Capture the cell that displays the provided text and extract its [x, y] central coordinate. 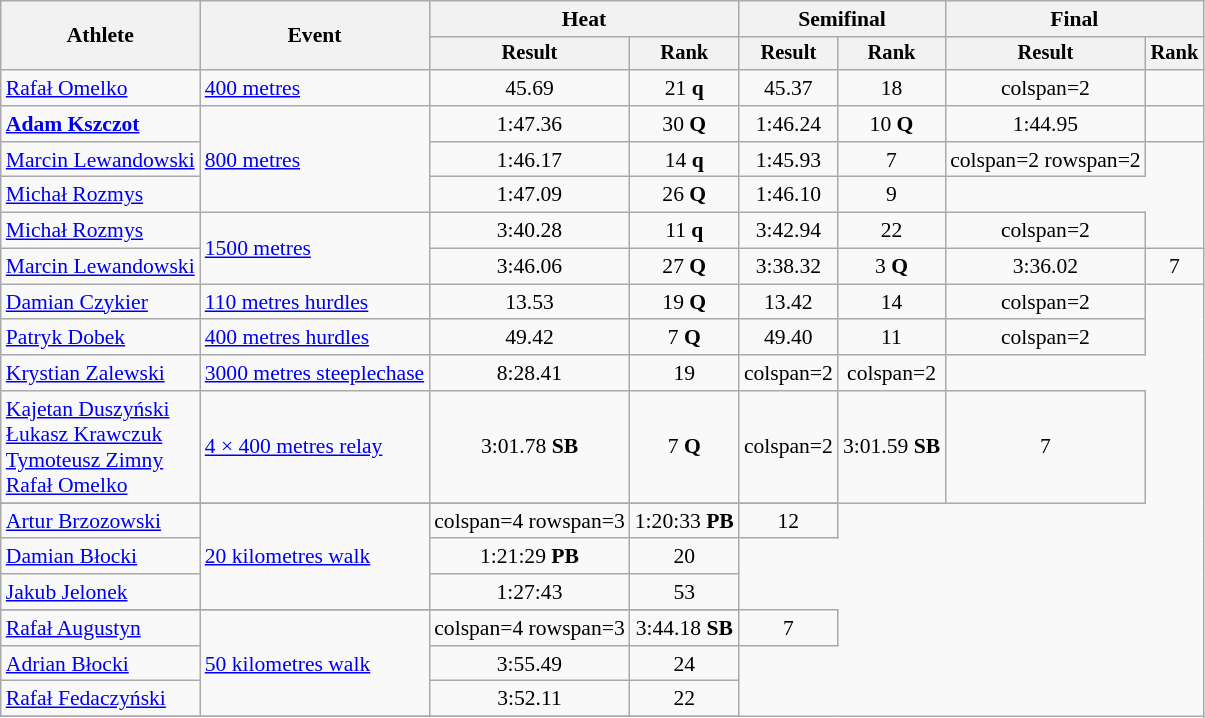
3:46.06 [530, 267]
1:47.36 [530, 124]
3 Q [892, 267]
1:21:29 PB [530, 557]
Rafał Augustyn [100, 628]
1:20:33 PB [684, 521]
Rafał Omelko [100, 88]
20 [684, 557]
Event [315, 36]
53 [684, 592]
Jakub Jelonek [100, 592]
Damian Czykier [100, 302]
Damian Błocki [100, 557]
Krystian Zalewski [100, 373]
1:47.09 [530, 195]
3:52.11 [530, 699]
30 Q [684, 124]
26 Q [684, 195]
14 [892, 302]
12 [788, 521]
3:38.32 [788, 267]
110 metres hurdles [315, 302]
19 Q [684, 302]
19 [684, 373]
3:36.02 [1046, 267]
45.69 [530, 88]
24 [684, 664]
Final [1074, 19]
13.53 [530, 302]
1500 metres [315, 248]
Heat [584, 19]
11 [892, 338]
49.42 [530, 338]
Adrian Błocki [100, 664]
Artur Brzozowski [100, 521]
4 × 400 metres relay [315, 447]
49.40 [788, 338]
800 metres [315, 160]
400 metres [315, 88]
1:45.93 [788, 160]
Athlete [100, 36]
3:42.94 [788, 231]
3:40.28 [530, 231]
50 kilometres walk [315, 664]
400 metres hurdles [315, 338]
18 [892, 88]
3:55.49 [530, 664]
27 Q [684, 267]
14 q [684, 160]
21 q [684, 88]
10 Q [892, 124]
45.37 [788, 88]
20 kilometres walk [315, 556]
1:46.10 [788, 195]
3000 metres steeplechase [315, 373]
8:28.41 [530, 373]
Semifinal [842, 19]
3:44.18 SB [684, 628]
1:44.95 [1046, 124]
colspan=2 rowspan=2 [1046, 160]
Rafał Fedaczyński [100, 699]
9 [892, 195]
1:46.24 [788, 124]
1:46.17 [530, 160]
Kajetan DuszyńskiŁukasz KrawczukTymoteusz ZimnyRafał Omelko [100, 447]
1:27:43 [530, 592]
3:01.59 SB [892, 447]
Adam Kszczot [100, 124]
11 q [684, 231]
13.42 [788, 302]
3:01.78 SB [530, 447]
Patryk Dobek [100, 338]
